Return [x, y] of the center of cell containing provided text 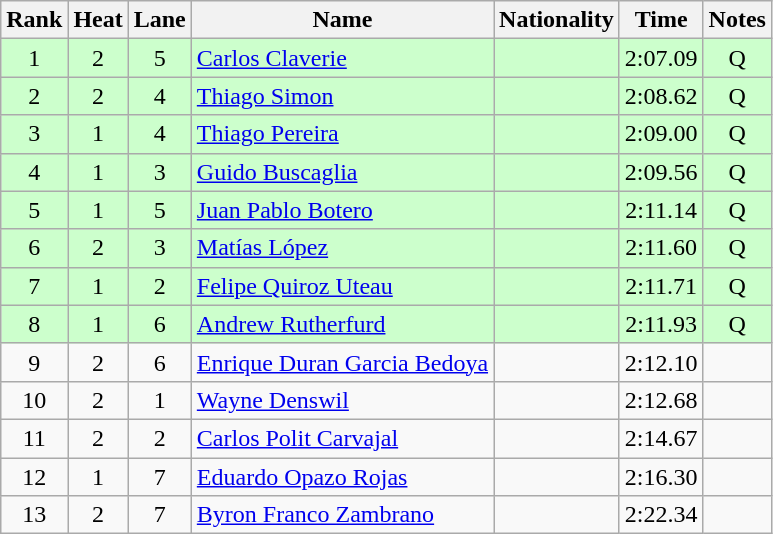
Enrique Duran Garcia Bedoya [342, 362]
Byron Franco Zambrano [342, 515]
2:16.30 [661, 477]
8 [34, 324]
Thiago Pereira [342, 134]
10 [34, 400]
2:11.71 [661, 286]
2:11.14 [661, 210]
13 [34, 515]
Rank [34, 20]
Thiago Simon [342, 96]
2:09.00 [661, 134]
2:14.67 [661, 438]
Andrew Rutherfurd [342, 324]
Lane [160, 20]
Guido Buscaglia [342, 172]
2:09.56 [661, 172]
2:22.34 [661, 515]
Carlos Claverie [342, 58]
Notes [737, 20]
2:11.60 [661, 248]
Juan Pablo Botero [342, 210]
11 [34, 438]
9 [34, 362]
Wayne Denswil [342, 400]
Matías López [342, 248]
Eduardo Opazo Rojas [342, 477]
2:11.93 [661, 324]
Name [342, 20]
2:07.09 [661, 58]
2:08.62 [661, 96]
Time [661, 20]
2:12.10 [661, 362]
2:12.68 [661, 400]
12 [34, 477]
Heat [98, 20]
Nationality [557, 20]
Felipe Quiroz Uteau [342, 286]
Carlos Polit Carvajal [342, 438]
